For the text-containing cell, return its midpoint in (x, y) coordinate format. 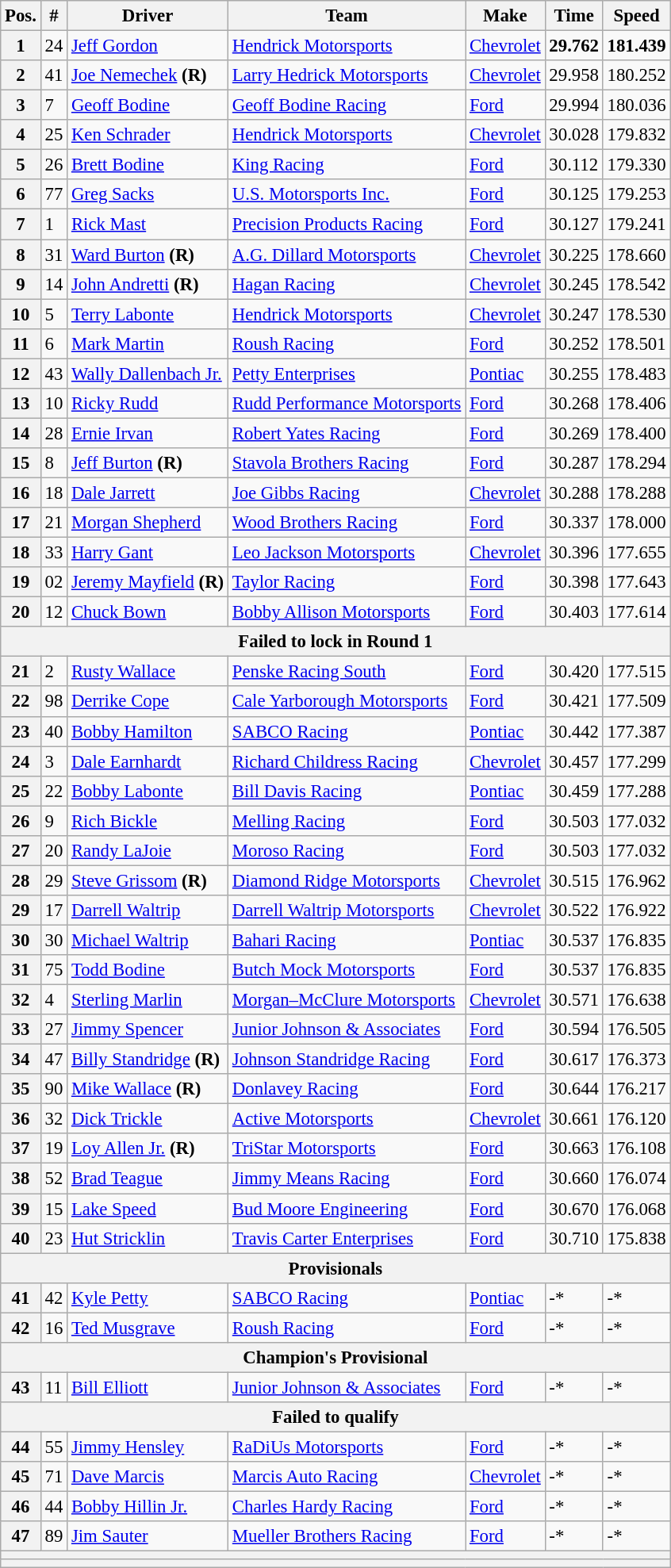
02 (54, 582)
Wally Dallenbach Jr. (148, 374)
Jeremy Mayfield (R) (148, 582)
Bill Elliott (148, 1387)
75 (54, 970)
Failed to qualify (335, 1417)
13 (21, 404)
Taylor Racing (347, 582)
30.421 (574, 702)
180.252 (636, 75)
Geoff Bodine (148, 105)
Jimmy Hensley (148, 1447)
Stavola Brothers Racing (347, 463)
30.459 (574, 791)
30.287 (574, 463)
Jimmy Spencer (148, 1029)
30.337 (574, 523)
29.958 (574, 75)
176.108 (636, 1149)
30.515 (574, 880)
55 (54, 1447)
Michael Waltrip (148, 940)
35 (21, 1089)
Pos. (21, 16)
178.288 (636, 493)
Harry Gant (148, 553)
Rusty Wallace (148, 672)
Speed (636, 16)
Derrike Cope (148, 702)
John Andretti (R) (148, 284)
39 (21, 1209)
Joe Gibbs Racing (347, 493)
30.252 (574, 343)
Geoff Bodine Racing (347, 105)
Robert Yates Racing (347, 433)
Mike Wallace (R) (148, 1089)
176.373 (636, 1060)
Bill Davis Racing (347, 791)
Precision Products Racing (347, 224)
Joe Nemechek (R) (148, 75)
Ken Schrader (148, 135)
Richard Childress Racing (347, 761)
89 (54, 1536)
177.655 (636, 553)
Moroso Racing (347, 851)
Charles Hardy Racing (347, 1507)
30.255 (574, 374)
# (54, 16)
179.253 (636, 194)
Driver (148, 16)
30.617 (574, 1060)
45 (21, 1477)
Wood Brothers Racing (347, 523)
30.670 (574, 1209)
29.994 (574, 105)
Bahari Racing (347, 940)
Diamond Ridge Motorsports (347, 880)
TriStar Motorsports (347, 1149)
Ward Burton (R) (148, 255)
177.288 (636, 791)
30.420 (574, 672)
30.398 (574, 582)
Butch Mock Motorsports (347, 970)
36 (21, 1119)
Kyle Petty (148, 1298)
Johnson Standridge Racing (347, 1060)
30.710 (574, 1238)
178.483 (636, 374)
Petty Enterprises (347, 374)
176.068 (636, 1209)
178.400 (636, 433)
90 (54, 1089)
Todd Bodine (148, 970)
Bobby Labonte (148, 791)
178.000 (636, 523)
30.125 (574, 194)
30.247 (574, 314)
176.217 (636, 1089)
Jeff Burton (R) (148, 463)
176.922 (636, 911)
Dale Earnhardt (148, 761)
Ted Musgrave (148, 1328)
30.396 (574, 553)
Billy Standridge (R) (148, 1060)
177.509 (636, 702)
Team (347, 16)
Jim Sauter (148, 1536)
30.112 (574, 165)
180.036 (636, 105)
Rich Bickle (148, 821)
Morgan Shepherd (148, 523)
29.762 (574, 46)
30.571 (574, 1000)
178.294 (636, 463)
Dave Marcis (148, 1477)
Terry Labonte (148, 314)
30.442 (574, 731)
Jimmy Means Racing (347, 1179)
30.661 (574, 1119)
30.663 (574, 1149)
Greg Sacks (148, 194)
Bud Moore Engineering (347, 1209)
176.962 (636, 880)
Steve Grissom (R) (148, 880)
Penske Racing South (347, 672)
Dale Jarrett (148, 493)
Rudd Performance Motorsports (347, 404)
Darrell Waltrip (148, 911)
34 (21, 1060)
177.643 (636, 582)
37 (21, 1149)
Time (574, 16)
176.074 (636, 1179)
U.S. Motorsports Inc. (347, 194)
178.501 (636, 343)
Leo Jackson Motorsports (347, 553)
177.614 (636, 612)
30.269 (574, 433)
178.542 (636, 284)
Sterling Marlin (148, 1000)
46 (21, 1507)
71 (54, 1477)
30.644 (574, 1089)
Dick Trickle (148, 1119)
Failed to lock in Round 1 (335, 642)
A.G. Dillard Motorsports (347, 255)
Marcis Auto Racing (347, 1477)
Ricky Rudd (148, 404)
30.522 (574, 911)
98 (54, 702)
Jeff Gordon (148, 46)
30.457 (574, 761)
179.241 (636, 224)
Morgan–McClure Motorsports (347, 1000)
Darrell Waltrip Motorsports (347, 911)
30.268 (574, 404)
176.505 (636, 1029)
30.403 (574, 612)
Travis Carter Enterprises (347, 1238)
30.594 (574, 1029)
Rick Mast (148, 224)
181.439 (636, 46)
King Racing (347, 165)
30.127 (574, 224)
Hagan Racing (347, 284)
177.299 (636, 761)
30.660 (574, 1179)
Ernie Irvan (148, 433)
Bobby Hamilton (148, 731)
30.288 (574, 493)
178.530 (636, 314)
77 (54, 194)
38 (21, 1179)
178.406 (636, 404)
Cale Yarborough Motorsports (347, 702)
Make (505, 16)
Chuck Bown (148, 612)
Bobby Allison Motorsports (347, 612)
Brad Teague (148, 1179)
Provisionals (335, 1268)
Brett Bodine (148, 165)
177.515 (636, 672)
30.225 (574, 255)
Active Motorsports (347, 1119)
Lake Speed (148, 1209)
176.638 (636, 1000)
178.660 (636, 255)
179.330 (636, 165)
RaDiUs Motorsports (347, 1447)
30.245 (574, 284)
Loy Allen Jr. (R) (148, 1149)
Donlavey Racing (347, 1089)
Mark Martin (148, 343)
30.028 (574, 135)
Champion's Provisional (335, 1358)
179.832 (636, 135)
177.387 (636, 731)
176.120 (636, 1119)
Hut Stricklin (148, 1238)
52 (54, 1179)
Melling Racing (347, 821)
Larry Hedrick Motorsports (347, 75)
Mueller Brothers Racing (347, 1536)
Bobby Hillin Jr. (148, 1507)
Randy LaJoie (148, 851)
175.838 (636, 1238)
